Search for the cell housing the specified text and yield its [X, Y] center coordinate. 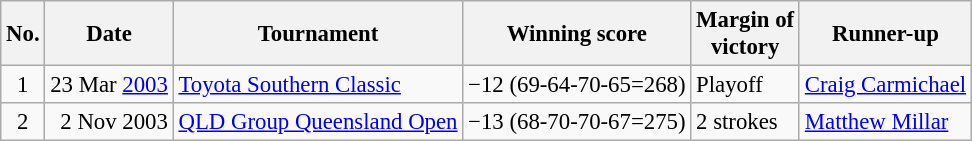
No. [23, 34]
Craig Carmichael [885, 85]
2 [23, 122]
−13 (68-70-70-67=275) [577, 122]
Runner-up [885, 34]
Matthew Millar [885, 122]
2 strokes [746, 122]
−12 (69-64-70-65=268) [577, 85]
Toyota Southern Classic [318, 85]
Date [109, 34]
Playoff [746, 85]
23 Mar 2003 [109, 85]
Margin ofvictory [746, 34]
2 Nov 2003 [109, 122]
Winning score [577, 34]
1 [23, 85]
QLD Group Queensland Open [318, 122]
Tournament [318, 34]
